Pinpoint the cell where the given text exists, returning its (X, Y) midpoint coordinate. 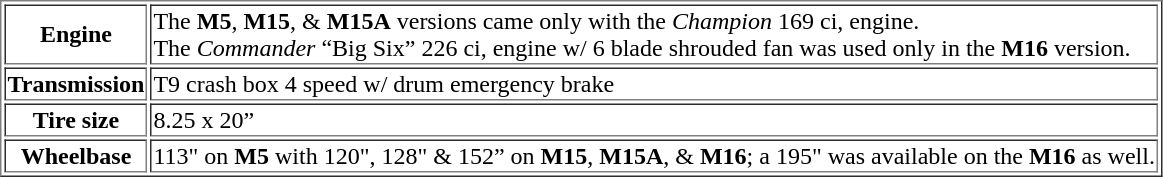
Tire size (76, 120)
8.25 x 20” (654, 120)
113" on M5 with 120", 128" & 152” on M15, M15A, & M16; a 195" was available on the M16 as well. (654, 156)
Transmission (76, 84)
T9 crash box 4 speed w/ drum emergency brake (654, 84)
Engine (76, 34)
Wheelbase (76, 156)
